Locate the cell with the specified text and output its [X, Y] center coordinate. 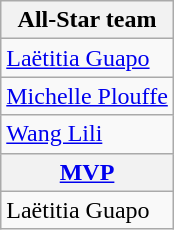
Michelle Plouffe [88, 96]
MVP [88, 172]
Wang Lili [88, 134]
All-Star team [88, 20]
